Capture the cell that displays the provided text and extract its (X, Y) central coordinate. 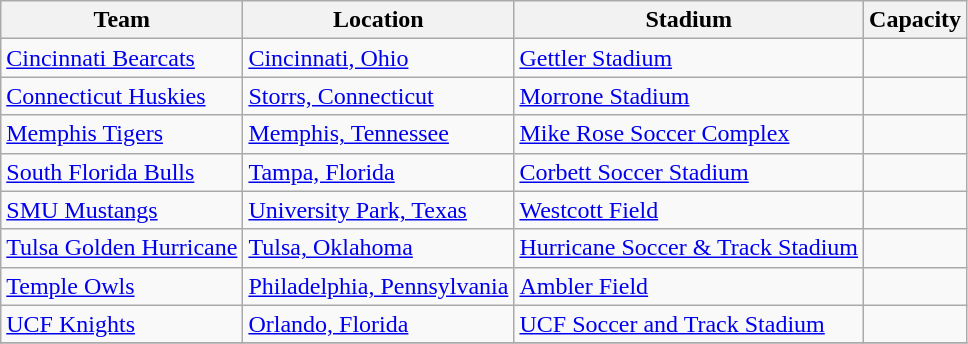
Tulsa, Oklahoma (378, 248)
South Florida Bulls (122, 172)
Westcott Field (689, 210)
Storrs, Connecticut (378, 96)
Philadelphia, Pennsylvania (378, 286)
University Park, Texas (378, 210)
Mike Rose Soccer Complex (689, 134)
Temple Owls (122, 286)
SMU Mustangs (122, 210)
Morrone Stadium (689, 96)
Memphis Tigers (122, 134)
Capacity (916, 20)
Connecticut Huskies (122, 96)
Tulsa Golden Hurricane (122, 248)
Hurricane Soccer & Track Stadium (689, 248)
Corbett Soccer Stadium (689, 172)
Memphis, Tennessee (378, 134)
Tampa, Florida (378, 172)
Stadium (689, 20)
Ambler Field (689, 286)
UCF Soccer and Track Stadium (689, 324)
Team (122, 20)
UCF Knights (122, 324)
Gettler Stadium (689, 58)
Cincinnati, Ohio (378, 58)
Location (378, 20)
Orlando, Florida (378, 324)
Cincinnati Bearcats (122, 58)
